From the cell containing the given text, extract its center point as (x, y) coordinate. 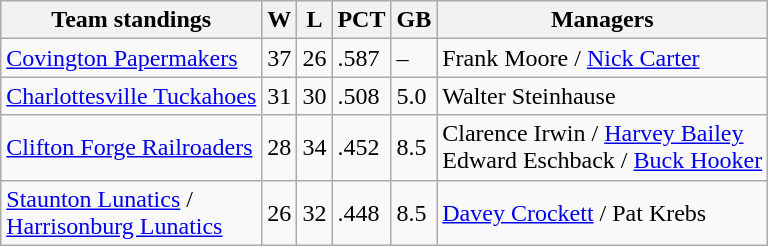
Davey Crockett / Pat Krebs (602, 212)
– (414, 58)
Charlottesville Tuckahoes (132, 96)
30 (314, 96)
Staunton Lunatics / Harrisonburg Lunatics (132, 212)
Managers (602, 20)
L (314, 20)
31 (280, 96)
Walter Steinhause (602, 96)
.448 (362, 212)
W (280, 20)
Covington Papermakers (132, 58)
Clifton Forge Railroaders (132, 148)
.587 (362, 58)
28 (280, 148)
.508 (362, 96)
37 (280, 58)
GB (414, 20)
5.0 (414, 96)
Frank Moore / Nick Carter (602, 58)
Clarence Irwin / Harvey Bailey Edward Eschback / Buck Hooker (602, 148)
PCT (362, 20)
Team standings (132, 20)
32 (314, 212)
34 (314, 148)
.452 (362, 148)
